Scan for the cell matching the given text and deliver its (X, Y) coordinate at center. 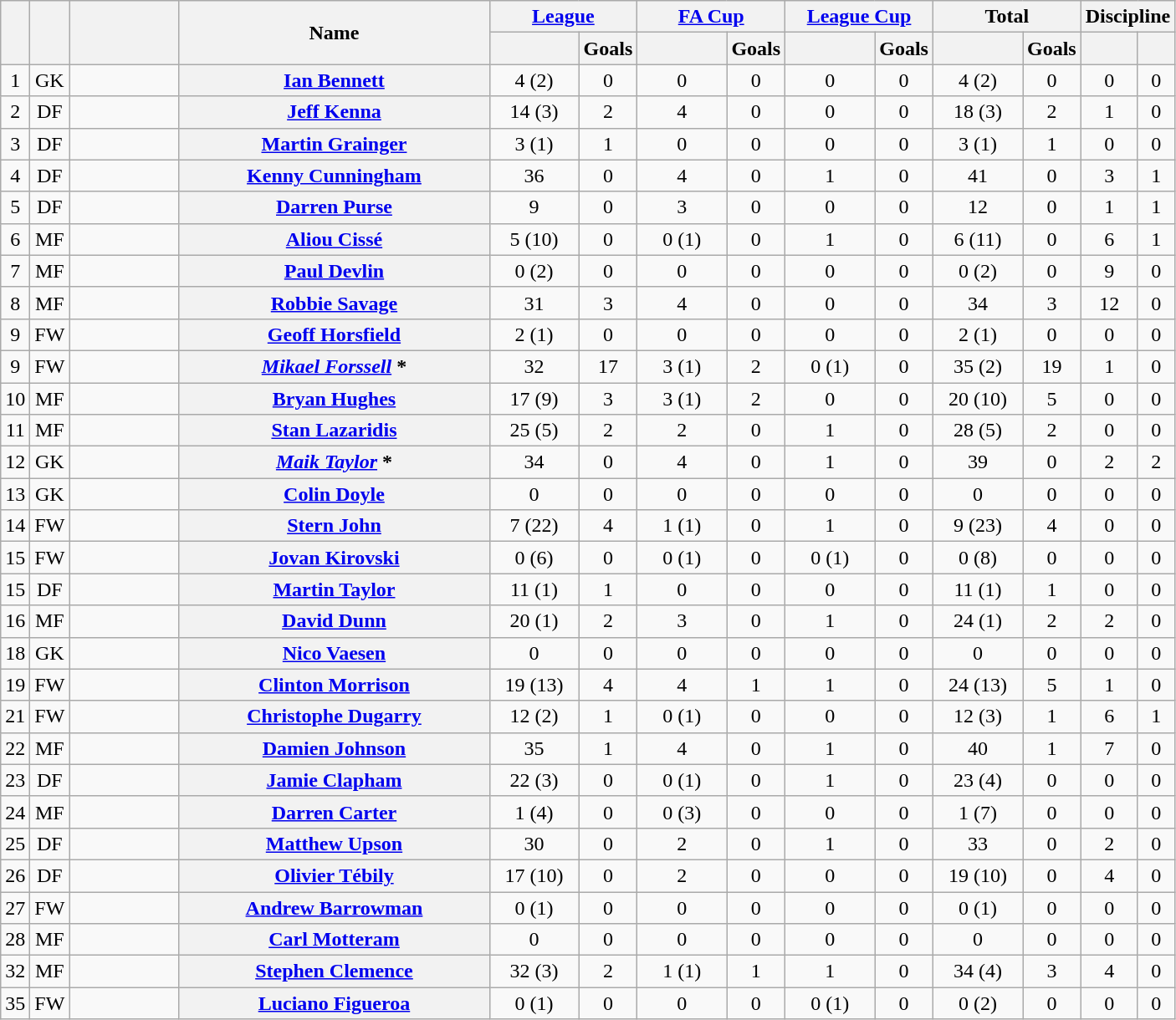
18 (15, 653)
Darren Carter (335, 812)
0 (8) (977, 558)
Jamie Clapham (335, 780)
Stan Lazaridis (335, 431)
Nico Vaesen (335, 653)
Geoff Horsfield (335, 334)
23 (15, 780)
Mikael Forssell * (335, 366)
Robbie Savage (335, 303)
5 (10) (534, 239)
Discipline (1127, 17)
Jovan Kirovski (335, 558)
Ian Bennett (335, 80)
Maik Taylor * (335, 462)
16 (15, 621)
14 (15, 526)
13 (15, 494)
25 (5) (534, 431)
41 (977, 176)
Martin Taylor (335, 589)
0 (6) (534, 558)
1 (7) (977, 812)
12 (3) (977, 717)
39 (977, 462)
7 (22) (534, 526)
19 (13) (534, 685)
28 (5) (977, 431)
32 (3) (534, 972)
40 (977, 748)
34 (4) (977, 972)
20 (1) (534, 621)
Carl Motteram (335, 940)
12 (2) (534, 717)
Total (1007, 17)
26 (15, 875)
31 (534, 303)
30 (534, 844)
David Dunn (335, 621)
17 (9) (534, 399)
Aliou Cissé (335, 239)
23 (4) (977, 780)
9 (23) (977, 526)
17 (10) (534, 875)
Name (335, 33)
24 (1) (977, 621)
24 (15, 812)
25 (15, 844)
8 (15, 303)
Darren Purse (335, 207)
28 (15, 940)
11 (15, 431)
36 (534, 176)
Olivier Tébily (335, 875)
24 (13) (977, 685)
Colin Doyle (335, 494)
League (564, 17)
27 (15, 907)
Paul Devlin (335, 271)
14 (3) (534, 112)
Andrew Barrowman (335, 907)
Luciano Figueroa (335, 1003)
18 (3) (977, 112)
22 (3) (534, 780)
33 (977, 844)
6 (11) (977, 239)
Matthew Upson (335, 844)
FA Cup (711, 17)
Stephen Clemence (335, 972)
20 (10) (977, 399)
21 (15, 717)
22 (15, 748)
19 (10) (977, 875)
35 (2) (977, 366)
Clinton Morrison (335, 685)
Damien Johnson (335, 748)
17 (608, 366)
Martin Grainger (335, 144)
10 (15, 399)
Bryan Hughes (335, 399)
League Cup (860, 17)
Kenny Cunningham (335, 176)
Stern John (335, 526)
Christophe Dugarry (335, 717)
0 (3) (683, 812)
Jeff Kenna (335, 112)
1 (4) (534, 812)
